Extract the [x, y] coordinate from the center of the cell holding the provided text.  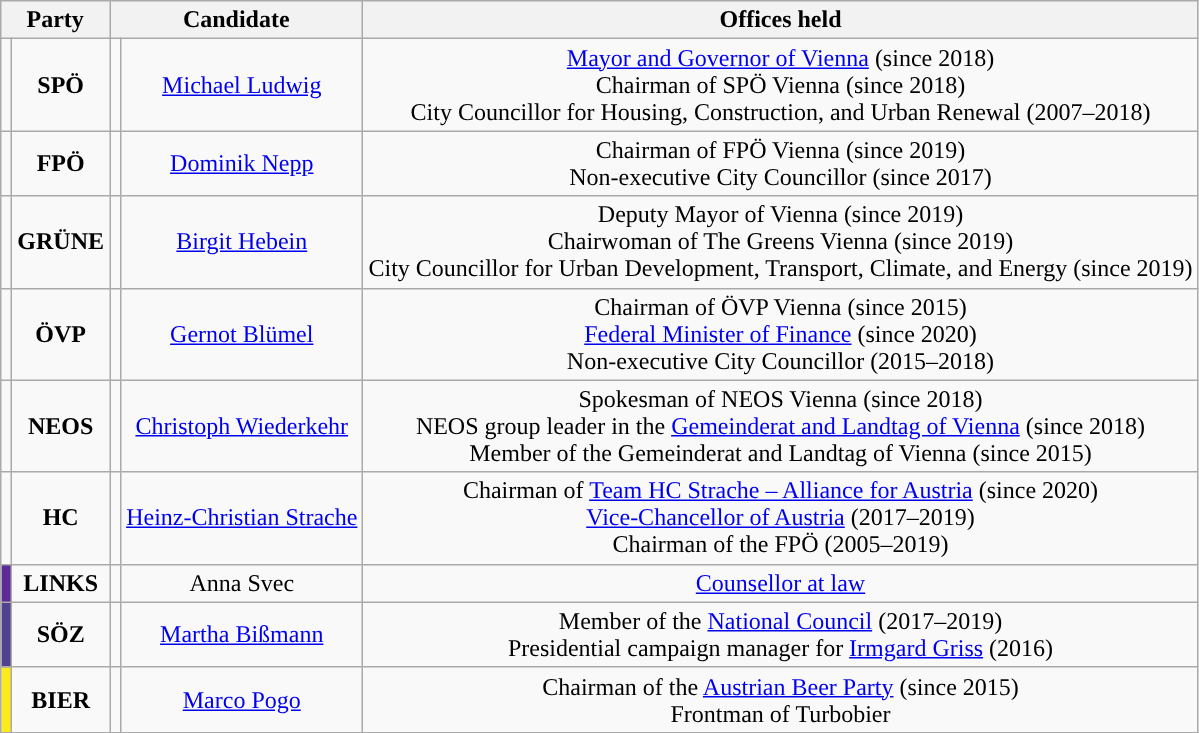
Member of the National Council (2017–2019)Presidential campaign manager for Irmgard Griss (2016) [780, 634]
Party [56, 20]
LINKS [61, 583]
Counsellor at law [780, 583]
Anna Svec [242, 583]
Martha Bißmann [242, 634]
Chairman of Team HC Strache – Alliance for Austria (since 2020)Vice-Chancellor of Austria (2017–2019)Chairman of the FPÖ (2005–2019) [780, 518]
Birgit Hebein [242, 242]
Chairman of ÖVP Vienna (since 2015)Federal Minister of Finance (since 2020)Non-executive City Councillor (2015–2018) [780, 334]
Gernot Blümel [242, 334]
Chairman of the Austrian Beer Party (since 2015)Frontman of Turbobier [780, 700]
GRÜNE [61, 242]
Chairman of FPÖ Vienna (since 2019)Non-executive City Councillor (since 2017) [780, 164]
Candidate [236, 20]
SPÖ [61, 85]
ÖVP [61, 334]
HC [61, 518]
Dominik Nepp [242, 164]
Offices held [780, 20]
Christoph Wiederkehr [242, 426]
Marco Pogo [242, 700]
Michael Ludwig [242, 85]
Heinz-Christian Strache [242, 518]
Mayor and Governor of Vienna (since 2018)Chairman of SPÖ Vienna (since 2018)City Councillor for Housing, Construction, and Urban Renewal (2007–2018) [780, 85]
SÖZ [61, 634]
NEOS [61, 426]
BIER [61, 700]
FPÖ [61, 164]
